For the text-containing cell, return its midpoint in (x, y) coordinate format. 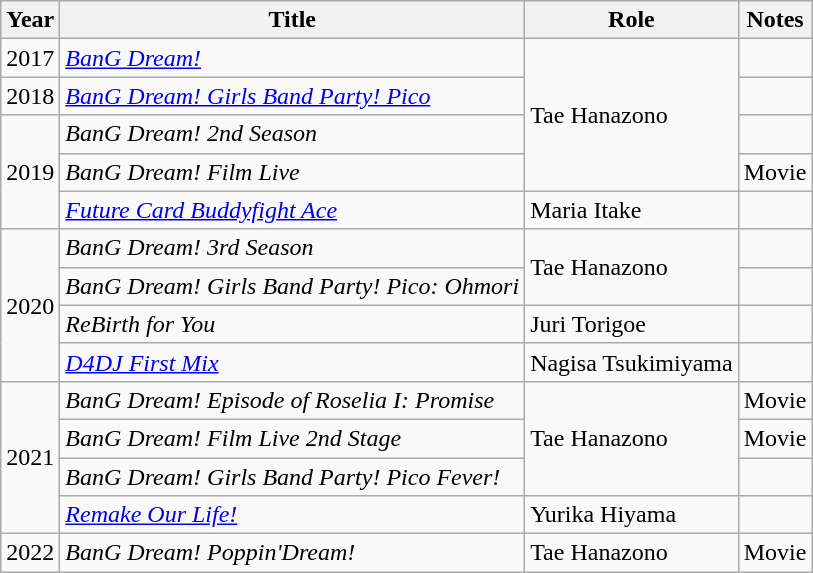
BanG Dream! 2nd Season (292, 134)
2019 (30, 172)
Remake Our Life! (292, 515)
2020 (30, 305)
Maria Itake (632, 210)
BanG Dream! Film Live (292, 172)
Yurika Hiyama (632, 515)
BanG Dream! Film Live 2nd Stage (292, 438)
BanG Dream! Girls Band Party! Pico Fever! (292, 477)
2022 (30, 553)
Year (30, 20)
BanG Dream! Episode of Roselia I: Promise (292, 400)
BanG Dream! Poppin'Dream! (292, 553)
ReBirth for You (292, 324)
Juri Torigoe (632, 324)
Nagisa Tsukimiyama (632, 362)
D4DJ First Mix (292, 362)
2021 (30, 457)
Title (292, 20)
Future Card Buddyfight Ace (292, 210)
2017 (30, 58)
BanG Dream! Girls Band Party! Pico (292, 96)
Role (632, 20)
Notes (775, 20)
BanG Dream! 3rd Season (292, 248)
2018 (30, 96)
BanG Dream! (292, 58)
BanG Dream! Girls Band Party! Pico: Ohmori (292, 286)
